Capture the cell that displays the provided text and extract its [x, y] central coordinate. 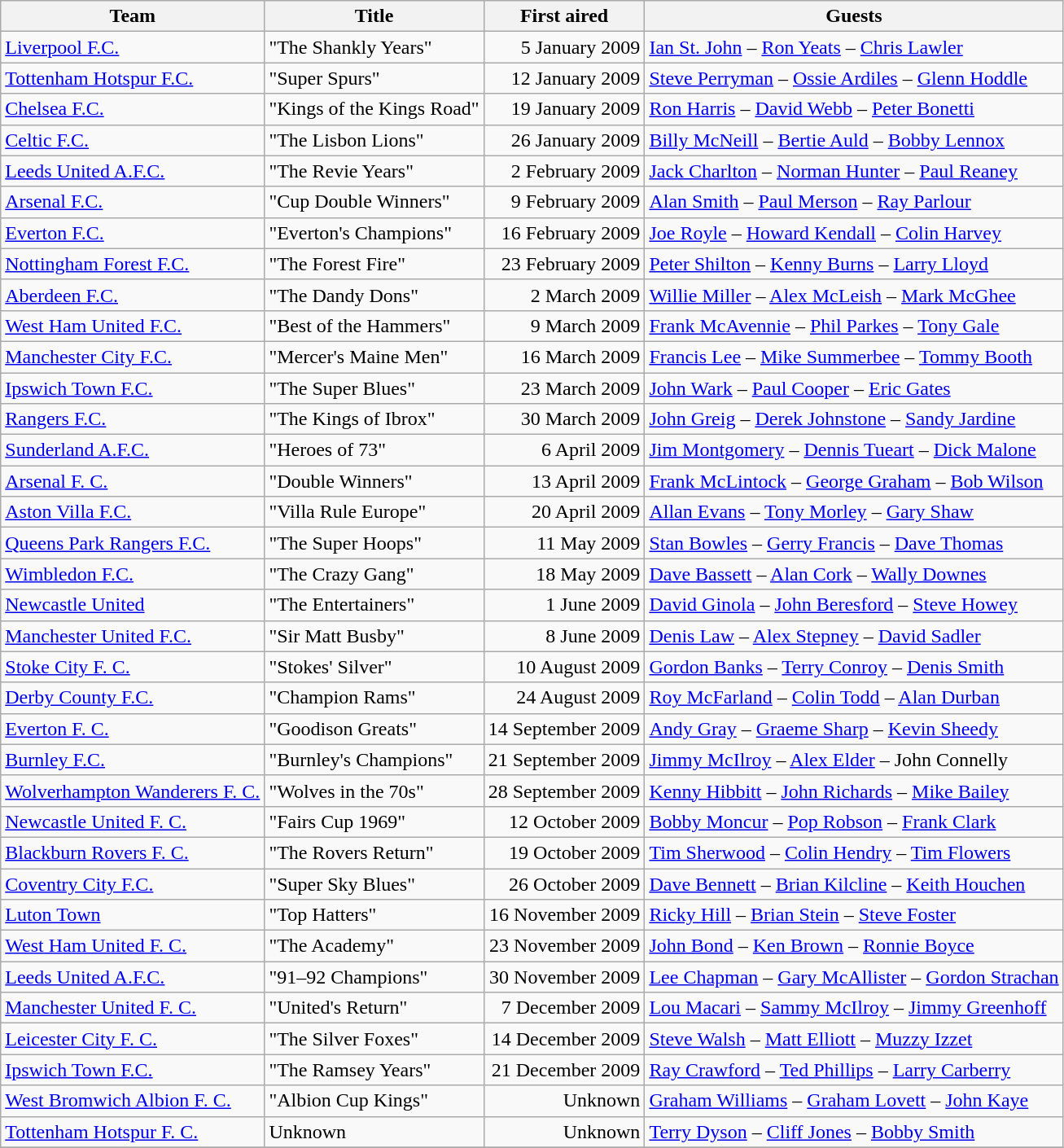
Steve Walsh – Matt Elliott – Muzzy Izzet [854, 1039]
Arsenal F.C. [133, 202]
"The Forest Fire" [374, 264]
Jimmy McIlroy – Alex Elder – John Connelly [854, 760]
"Villa Rule Europe" [374, 512]
"The Entertainers" [374, 605]
Stan Bowles – Gerry Francis – Dave Thomas [854, 543]
"The Crazy Gang" [374, 574]
Title [374, 16]
23 March 2009 [564, 388]
"Mercer's Maine Men" [374, 357]
Lee Chapman – Gary McAllister – Gordon Strachan [854, 977]
14 December 2009 [564, 1039]
30 November 2009 [564, 977]
Liverpool F.C. [133, 47]
5 January 2009 [564, 47]
"Sir Matt Busby" [374, 636]
14 September 2009 [564, 729]
Tim Sherwood – Colin Hendry – Tim Flowers [854, 852]
"Fairs Cup 1969" [374, 822]
Team [133, 16]
"Stokes' Silver" [374, 667]
Newcastle United F. C. [133, 822]
Ricky Hill – Brian Stein – Steve Foster [854, 915]
Sunderland A.F.C. [133, 450]
1 June 2009 [564, 605]
20 April 2009 [564, 512]
19 January 2009 [564, 109]
Gordon Banks – Terry Conroy – Denis Smith [854, 667]
24 August 2009 [564, 698]
Newcastle United [133, 605]
Rangers F.C. [133, 419]
7 December 2009 [564, 1008]
Frank McAvennie – Phil Parkes – Tony Gale [854, 326]
16 February 2009 [564, 233]
Wolverhampton Wanderers F. C. [133, 791]
23 November 2009 [564, 946]
West Ham United F. C. [133, 946]
"United's Return" [374, 1008]
26 January 2009 [564, 140]
John Wark – Paul Cooper – Eric Gates [854, 388]
"Double Winners" [374, 481]
2 February 2009 [564, 171]
Aberdeen F.C. [133, 295]
Derby County F.C. [133, 698]
Nottingham Forest F.C. [133, 264]
21 September 2009 [564, 760]
10 August 2009 [564, 667]
Jack Charlton – Norman Hunter – Paul Reaney [854, 171]
"Wolves in the 70s" [374, 791]
"The Rovers Return" [374, 852]
Denis Law – Alex Stepney – David Sadler [854, 636]
6 April 2009 [564, 450]
Everton F.C. [133, 233]
"Top Hatters" [374, 915]
Frank McLintock – George Graham – Bob Wilson [854, 481]
First aired [564, 16]
"Cup Double Winners" [374, 202]
12 October 2009 [564, 822]
Dave Bassett – Alan Cork – Wally Downes [854, 574]
Lou Macari – Sammy McIlroy – Jimmy Greenhoff [854, 1008]
Alan Smith – Paul Merson – Ray Parlour [854, 202]
21 December 2009 [564, 1070]
West Ham United F.C. [133, 326]
Luton Town [133, 915]
9 February 2009 [564, 202]
Billy McNeill – Bertie Auld – Bobby Lennox [854, 140]
Roy McFarland – Colin Todd – Alan Durban [854, 698]
16 November 2009 [564, 915]
Jim Montgomery – Dennis Tueart – Dick Malone [854, 450]
Kenny Hibbitt – John Richards – Mike Bailey [854, 791]
"The Super Blues" [374, 388]
Andy Gray – Graeme Sharp – Kevin Sheedy [854, 729]
"Champion Rams" [374, 698]
Tottenham Hotspur F.C. [133, 78]
Bobby Moncur – Pop Robson – Frank Clark [854, 822]
11 May 2009 [564, 543]
"The Super Hoops" [374, 543]
Everton F. C. [133, 729]
Tottenham Hotspur F. C. [133, 1132]
"Heroes of 73" [374, 450]
16 March 2009 [564, 357]
Celtic F.C. [133, 140]
Joe Royle – Howard Kendall – Colin Harvey [854, 233]
"The Kings of Ibrox" [374, 419]
28 September 2009 [564, 791]
Chelsea F.C. [133, 109]
"Burnley's Champions" [374, 760]
Graham Williams – Graham Lovett – John Kaye [854, 1101]
"Albion Cup Kings" [374, 1101]
26 October 2009 [564, 883]
Ian St. John – Ron Yeats – Chris Lawler [854, 47]
2 March 2009 [564, 295]
Leicester City F. C. [133, 1039]
"Everton's Champions" [374, 233]
Guests [854, 16]
19 October 2009 [564, 852]
Manchester United F.C. [133, 636]
8 June 2009 [564, 636]
Queens Park Rangers F.C. [133, 543]
Coventry City F.C. [133, 883]
Manchester City F.C. [133, 357]
Ron Harris – David Webb – Peter Bonetti [854, 109]
Manchester United F. C. [133, 1008]
Francis Lee – Mike Summerbee – Tommy Booth [854, 357]
"91–92 Champions" [374, 977]
West Bromwich Albion F. C. [133, 1101]
"Goodison Greats" [374, 729]
23 February 2009 [564, 264]
David Ginola – John Beresford – Steve Howey [854, 605]
"The Dandy Dons" [374, 295]
9 March 2009 [564, 326]
12 January 2009 [564, 78]
"Kings of the Kings Road" [374, 109]
Aston Villa F.C. [133, 512]
"Best of the Hammers" [374, 326]
John Greig – Derek Johnstone – Sandy Jardine [854, 419]
Peter Shilton – Kenny Burns – Larry Lloyd [854, 264]
13 April 2009 [564, 481]
18 May 2009 [564, 574]
"The Shankly Years" [374, 47]
John Bond – Ken Brown – Ronnie Boyce [854, 946]
Terry Dyson – Cliff Jones – Bobby Smith [854, 1132]
Arsenal F. C. [133, 481]
"Super Sky Blues" [374, 883]
"The Lisbon Lions" [374, 140]
"The Academy" [374, 946]
Blackburn Rovers F. C. [133, 852]
Willie Miller – Alex McLeish – Mark McGhee [854, 295]
"The Silver Foxes" [374, 1039]
Allan Evans – Tony Morley – Gary Shaw [854, 512]
Wimbledon F.C. [133, 574]
Ray Crawford – Ted Phillips – Larry Carberry [854, 1070]
"Super Spurs" [374, 78]
Steve Perryman – Ossie Ardiles – Glenn Hoddle [854, 78]
Dave Bennett – Brian Kilcline – Keith Houchen [854, 883]
Burnley F.C. [133, 760]
30 March 2009 [564, 419]
"The Ramsey Years" [374, 1070]
"The Revie Years" [374, 171]
Stoke City F. C. [133, 667]
